Output the (X, Y) coordinate of the center of the cell containing the given text.  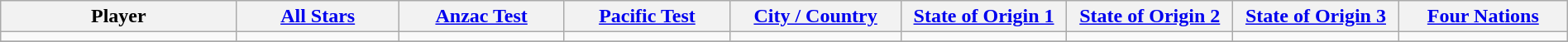
Pacific Test (647, 16)
State of Origin 1 (984, 16)
City / Country (815, 16)
All Stars (318, 16)
Player (119, 16)
State of Origin 3 (1317, 16)
Anzac Test (481, 16)
Four Nations (1483, 16)
State of Origin 2 (1150, 16)
